Locate the cell with the specified text and output its [X, Y] center coordinate. 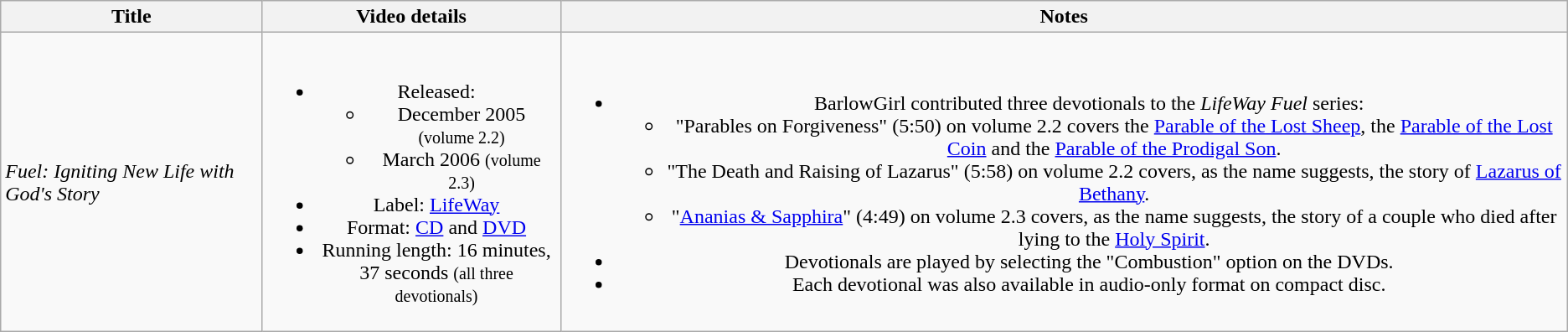
Notes [1064, 17]
Fuel: Igniting New Life with God's Story [132, 182]
Video details [411, 17]
Title [132, 17]
